Search for the cell housing the specified text and yield its [X, Y] center coordinate. 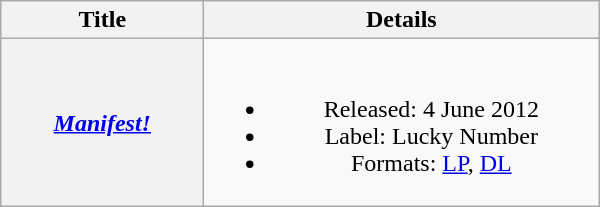
Released: 4 June 2012Label: Lucky NumberFormats: LP, DL [402, 122]
Manifest! [102, 122]
Details [402, 20]
Title [102, 20]
